Locate the cell with the specified text and output its (X, Y) center coordinate. 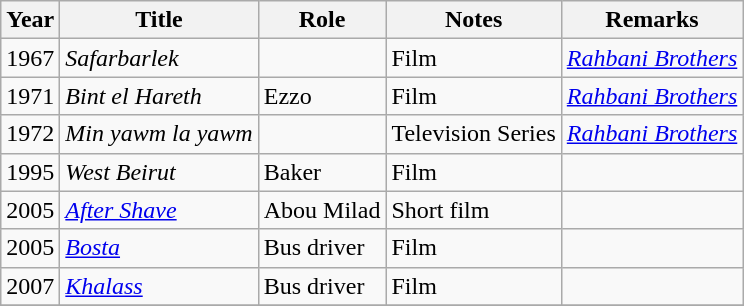
Abou Milad (322, 210)
After Shave (159, 210)
Notes (474, 20)
2007 (30, 286)
Khalass (159, 286)
Year (30, 20)
Role (322, 20)
Ezzo (322, 96)
1972 (30, 134)
1971 (30, 96)
Television Series (474, 134)
1995 (30, 172)
Safarbarlek (159, 58)
Title (159, 20)
Remarks (652, 20)
Short film (474, 210)
Baker (322, 172)
Bosta (159, 248)
1967 (30, 58)
Min yawm la yawm (159, 134)
West Beirut (159, 172)
Bint el Hareth (159, 96)
